Scan for the cell matching the given text and deliver its (x, y) coordinate at center. 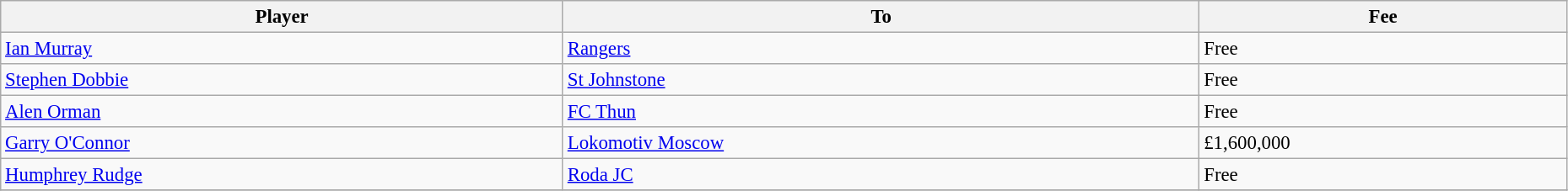
Player (282, 17)
St Johnstone (881, 80)
Rangers (881, 49)
Humphrey Rudge (282, 175)
Ian Murray (282, 49)
Lokomotiv Moscow (881, 143)
Stephen Dobbie (282, 80)
Alen Orman (282, 112)
Roda JC (881, 175)
FC Thun (881, 112)
£1,600,000 (1383, 143)
To (881, 17)
Fee (1383, 17)
Garry O'Connor (282, 143)
